Provide the (X, Y) coordinate of the cell's center where the given text is located.  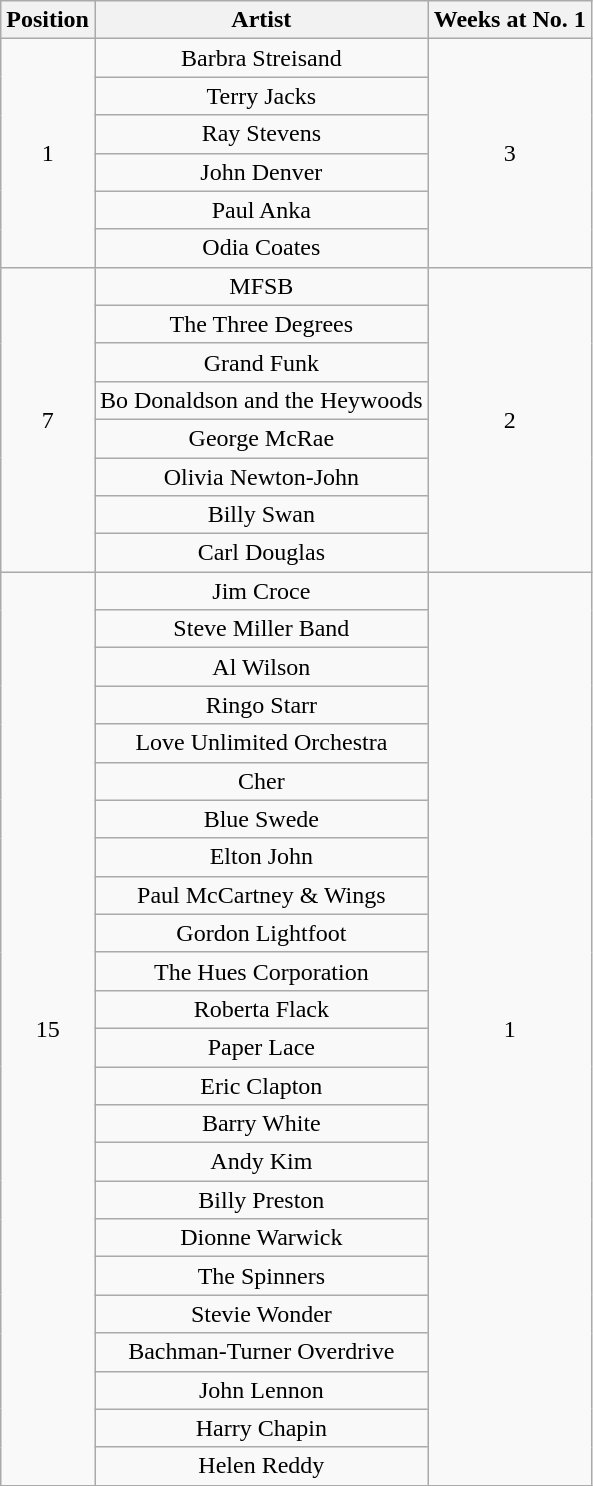
Grand Funk (261, 362)
Bo Donaldson and the Heywoods (261, 400)
2 (510, 419)
Steve Miller Band (261, 629)
Terry Jacks (261, 96)
Gordon Lightfoot (261, 933)
The Hues Corporation (261, 971)
John Lennon (261, 1390)
Elton John (261, 857)
Weeks at No. 1 (510, 20)
Blue Swede (261, 819)
Billy Preston (261, 1200)
Artist (261, 20)
Andy Kim (261, 1162)
Paul Anka (261, 210)
Position (48, 20)
7 (48, 419)
Paul McCartney & Wings (261, 895)
MFSB (261, 286)
The Spinners (261, 1276)
John Denver (261, 172)
15 (48, 1029)
Barry White (261, 1124)
Eric Clapton (261, 1085)
Dionne Warwick (261, 1238)
Jim Croce (261, 591)
Odia Coates (261, 248)
Olivia Newton-John (261, 477)
Roberta Flack (261, 1009)
The Three Degrees (261, 324)
Love Unlimited Orchestra (261, 743)
Harry Chapin (261, 1428)
Paper Lace (261, 1047)
Al Wilson (261, 667)
Ringo Starr (261, 705)
Billy Swan (261, 515)
Helen Reddy (261, 1466)
Cher (261, 781)
Carl Douglas (261, 553)
Ray Stevens (261, 134)
Bachman-Turner Overdrive (261, 1352)
George McRae (261, 438)
Stevie Wonder (261, 1314)
Barbra Streisand (261, 58)
3 (510, 153)
